Detect which cell encompasses the target text, then output its (x, y) center coordinate. 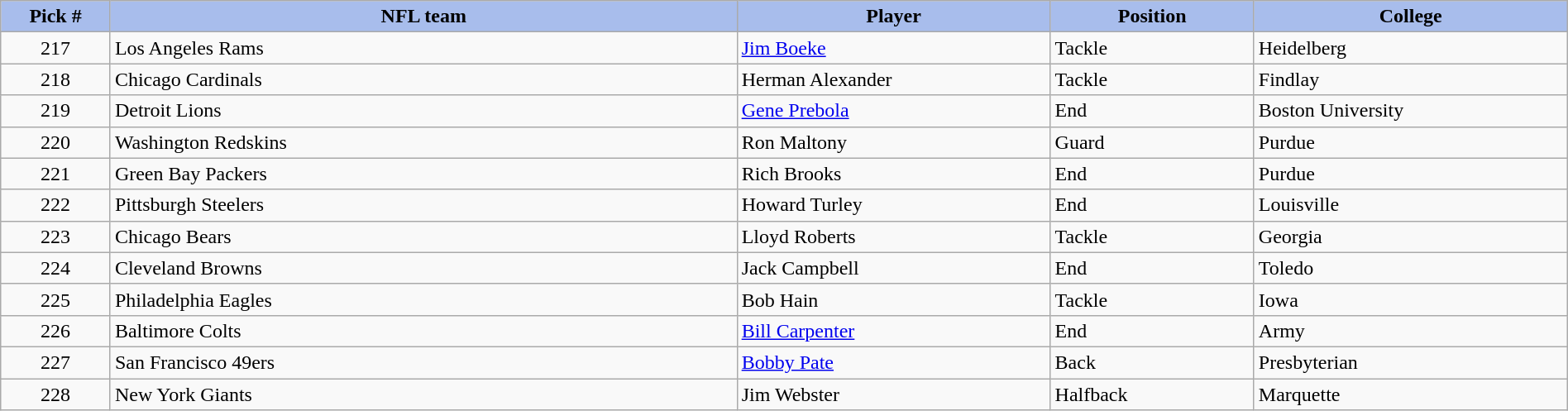
Bob Hain (893, 299)
Louisville (1411, 205)
Detroit Lions (423, 111)
Heidelberg (1411, 48)
218 (56, 79)
Cleveland Browns (423, 268)
San Francisco 49ers (423, 362)
Rich Brooks (893, 174)
222 (56, 205)
Bill Carpenter (893, 331)
227 (56, 362)
Chicago Bears (423, 237)
Baltimore Colts (423, 331)
Presbyterian (1411, 362)
College (1411, 17)
224 (56, 268)
Army (1411, 331)
Ron Maltony (893, 142)
Toledo (1411, 268)
220 (56, 142)
Marquette (1411, 394)
New York Giants (423, 394)
Halfback (1152, 394)
Pick # (56, 17)
Washington Redskins (423, 142)
Pittsburgh Steelers (423, 205)
Philadelphia Eagles (423, 299)
223 (56, 237)
217 (56, 48)
Howard Turley (893, 205)
Position (1152, 17)
Herman Alexander (893, 79)
Jim Webster (893, 394)
Iowa (1411, 299)
Jim Boeke (893, 48)
Jack Campbell (893, 268)
Bobby Pate (893, 362)
Lloyd Roberts (893, 237)
Player (893, 17)
Gene Prebola (893, 111)
228 (56, 394)
Green Bay Packers (423, 174)
Chicago Cardinals (423, 79)
Boston University (1411, 111)
Back (1152, 362)
Los Angeles Rams (423, 48)
221 (56, 174)
225 (56, 299)
Guard (1152, 142)
226 (56, 331)
Findlay (1411, 79)
219 (56, 111)
NFL team (423, 17)
Georgia (1411, 237)
